Return [X, Y] of the center of cell containing provided text 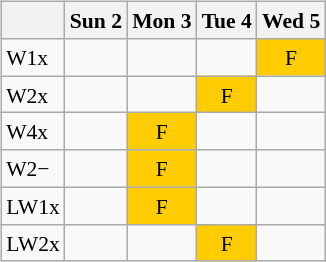
LW2x [33, 242]
Wed 5 [291, 20]
LW1x [33, 206]
Sun 2 [96, 20]
Mon 3 [162, 20]
W4x [33, 132]
W1x [33, 58]
W2− [33, 168]
Tue 4 [227, 20]
W2x [33, 94]
